Find where the given text appears and provide that cell's center as [x, y] coordinate. 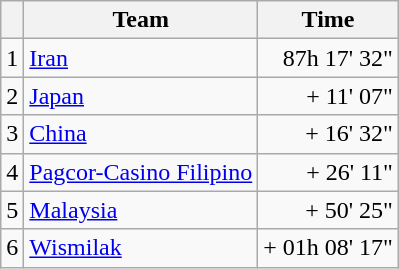
5 [12, 210]
3 [12, 134]
Team [141, 20]
Iran [141, 58]
+ 16' 32" [328, 134]
Time [328, 20]
+ 01h 08' 17" [328, 248]
Wismilak [141, 248]
6 [12, 248]
+ 26' 11" [328, 172]
+ 11' 07" [328, 96]
China [141, 134]
87h 17' 32" [328, 58]
Japan [141, 96]
+ 50' 25" [328, 210]
Malaysia [141, 210]
1 [12, 58]
2 [12, 96]
Pagcor-Casino Filipino [141, 172]
4 [12, 172]
